For the text-containing cell, return its midpoint in [x, y] coordinate format. 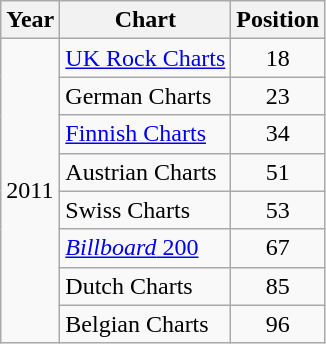
Belgian Charts [146, 324]
53 [278, 210]
18 [278, 58]
23 [278, 96]
34 [278, 134]
UK Rock Charts [146, 58]
Austrian Charts [146, 172]
Billboard 200 [146, 248]
Position [278, 20]
67 [278, 248]
96 [278, 324]
Chart [146, 20]
51 [278, 172]
Dutch Charts [146, 286]
German Charts [146, 96]
Year [30, 20]
Finnish Charts [146, 134]
2011 [30, 191]
Swiss Charts [146, 210]
85 [278, 286]
